Provide the (X, Y) coordinate of the cell's center where the given text is located.  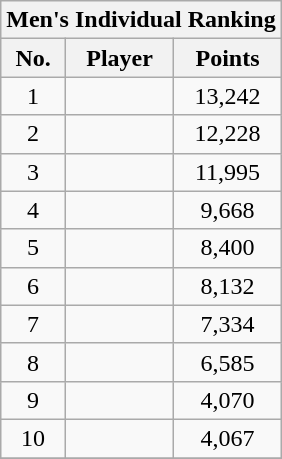
12,228 (228, 134)
No. (34, 58)
4,067 (228, 438)
6,585 (228, 362)
7 (34, 324)
6 (34, 286)
8,400 (228, 248)
4 (34, 210)
10 (34, 438)
2 (34, 134)
7,334 (228, 324)
3 (34, 172)
13,242 (228, 96)
Player (119, 58)
8 (34, 362)
Points (228, 58)
1 (34, 96)
11,995 (228, 172)
4,070 (228, 400)
5 (34, 248)
9,668 (228, 210)
8,132 (228, 286)
Men's Individual Ranking (141, 20)
9 (34, 400)
